Determine the (x, y) coordinate at the center of the cell enclosing the given text.  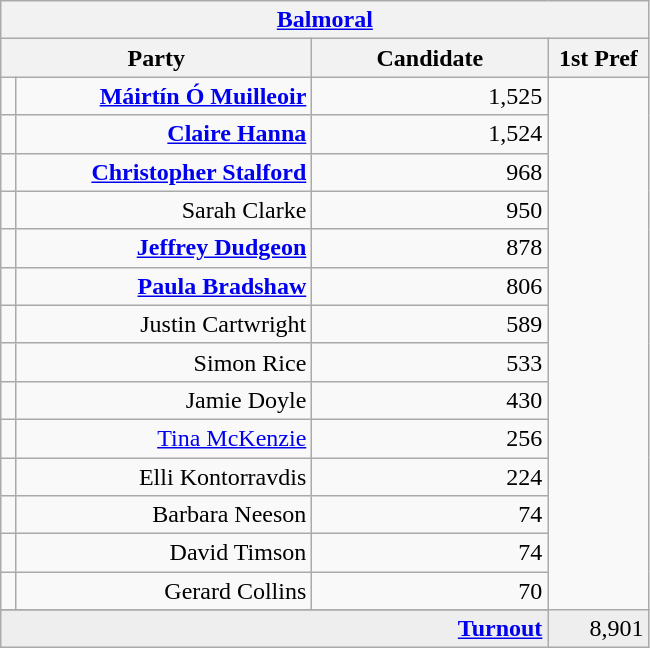
224 (430, 477)
Party (156, 58)
Candidate (430, 58)
Barbara Neeson (164, 515)
430 (430, 400)
Justin Cartwright (164, 324)
Tina McKenzie (164, 438)
533 (430, 362)
1,525 (430, 96)
David Timson (164, 553)
1st Pref (598, 58)
1,524 (430, 134)
Jeffrey Dudgeon (164, 248)
Balmoral (325, 20)
Elli Kontorravdis (164, 477)
878 (430, 248)
Jamie Doyle (164, 400)
589 (430, 324)
256 (430, 438)
968 (430, 172)
806 (430, 286)
Gerard Collins (164, 591)
Claire Hanna (164, 134)
Máirtín Ó Muilleoir (164, 96)
Paula Bradshaw (164, 286)
8,901 (598, 629)
Simon Rice (164, 362)
Christopher Stalford (164, 172)
70 (430, 591)
Sarah Clarke (164, 210)
950 (430, 210)
Turnout (274, 629)
